Pinpoint the cell where the given text exists, returning its (x, y) midpoint coordinate. 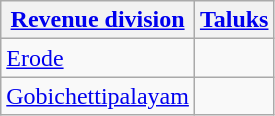
Revenue division (98, 20)
Erode (98, 58)
Taluks (234, 20)
Gobichettipalayam (98, 96)
